Locate the cell with the specified text and output its [x, y] center coordinate. 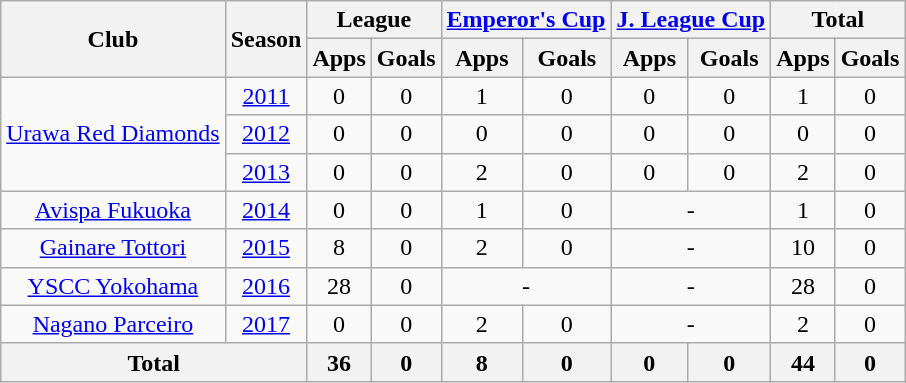
Emperor's Cup [526, 20]
Nagano Parceiro [113, 324]
Season [266, 39]
Avispa Fukuoka [113, 210]
Gainare Tottori [113, 248]
J. League Cup [691, 20]
2011 [266, 96]
2017 [266, 324]
36 [339, 362]
Urawa Red Diamonds [113, 134]
2014 [266, 210]
44 [803, 362]
2015 [266, 248]
Club [113, 39]
10 [803, 248]
2016 [266, 286]
2013 [266, 172]
YSCC Yokohama [113, 286]
2012 [266, 134]
League [374, 20]
